Search for the cell housing the specified text and yield its (x, y) center coordinate. 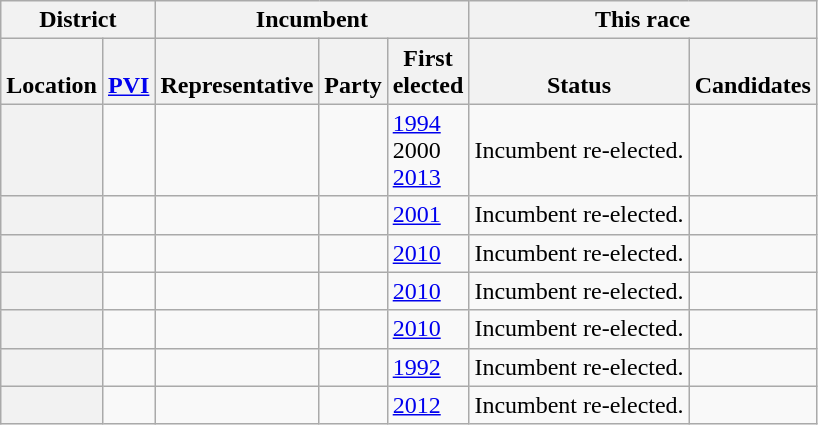
Status (579, 72)
District (78, 20)
Representative (237, 72)
This race (642, 20)
2012 (428, 405)
Candidates (752, 72)
2001 (428, 215)
Party (353, 72)
19942000 2013 (428, 150)
Incumbent (312, 20)
PVI (128, 72)
Firstelected (428, 72)
1992 (428, 367)
Location (52, 72)
